From the cell containing the given text, extract its center point as [x, y] coordinate. 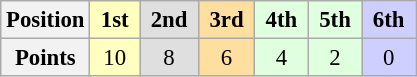
Points [46, 58]
4 [282, 58]
2nd [170, 20]
5th [335, 20]
4th [282, 20]
10 [115, 58]
Position [46, 20]
6th [389, 20]
2 [335, 58]
8 [170, 58]
3rd [226, 20]
6 [226, 58]
1st [115, 20]
0 [389, 58]
